For the text-containing cell, return its midpoint in (x, y) coordinate format. 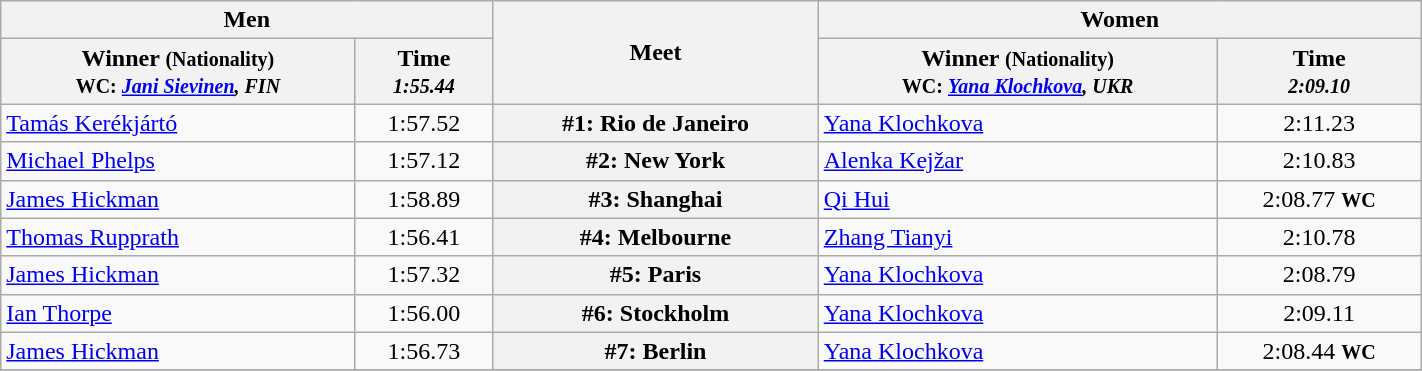
2:08.77 WC (1319, 199)
Winner (Nationality) WC: Jani Sievinen, FIN (178, 72)
1:57.52 (424, 123)
Qi Hui (1018, 199)
#5: Paris (656, 275)
Winner (Nationality) WC: Yana Klochkova, UKR (1018, 72)
1:56.00 (424, 313)
2:08.79 (1319, 275)
Ian Thorpe (178, 313)
1:56.41 (424, 237)
#3: Shanghai (656, 199)
1:58.89 (424, 199)
#2: New York (656, 161)
2:10.78 (1319, 237)
Thomas Rupprath (178, 237)
Time 2:09.10 (1319, 72)
#6: Stockholm (656, 313)
Alenka Kejžar (1018, 161)
Tamás Kerékjártó (178, 123)
#1: Rio de Janeiro (656, 123)
Zhang Tianyi (1018, 237)
2:10.83 (1319, 161)
1:56.73 (424, 351)
1:57.12 (424, 161)
Time 1:55.44 (424, 72)
#4: Melbourne (656, 237)
1:57.32 (424, 275)
2:09.11 (1319, 313)
Michael Phelps (178, 161)
Men (247, 20)
2:08.44 WC (1319, 351)
Meet (656, 52)
#7: Berlin (656, 351)
Women (1120, 20)
2:11.23 (1319, 123)
